Output the (x, y) coordinate of the center of the cell containing the given text.  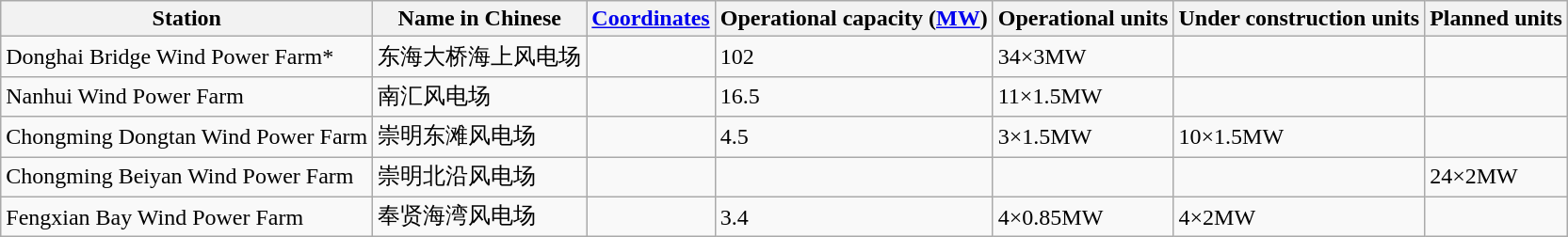
Name in Chinese (480, 19)
Operational capacity (MW) (853, 19)
4×2MW (1300, 216)
崇明东滩风电场 (480, 137)
Chongming Dongtan Wind Power Farm (186, 137)
崇明北沿风电场 (480, 177)
Under construction units (1300, 19)
Fengxian Bay Wind Power Farm (186, 216)
16.5 (853, 96)
Planned units (1496, 19)
102 (853, 56)
11×1.5MW (1083, 96)
10×1.5MW (1300, 137)
3.4 (853, 216)
24×2MW (1496, 177)
Chongming Beiyan Wind Power Farm (186, 177)
Operational units (1083, 19)
3×1.5MW (1083, 137)
Coordinates (651, 19)
4.5 (853, 137)
奉贤海湾风电场 (480, 216)
4×0.85MW (1083, 216)
东海大桥海上风电场 (480, 56)
Station (186, 19)
南汇风电场 (480, 96)
Nanhui Wind Power Farm (186, 96)
34×3MW (1083, 56)
Donghai Bridge Wind Power Farm* (186, 56)
